Scan for the cell matching the given text and deliver its [X, Y] coordinate at center. 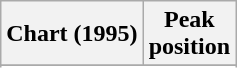
Peak position [189, 34]
Chart (1995) [72, 34]
